Determine the (x, y) coordinate at the center of the cell enclosing the given text.  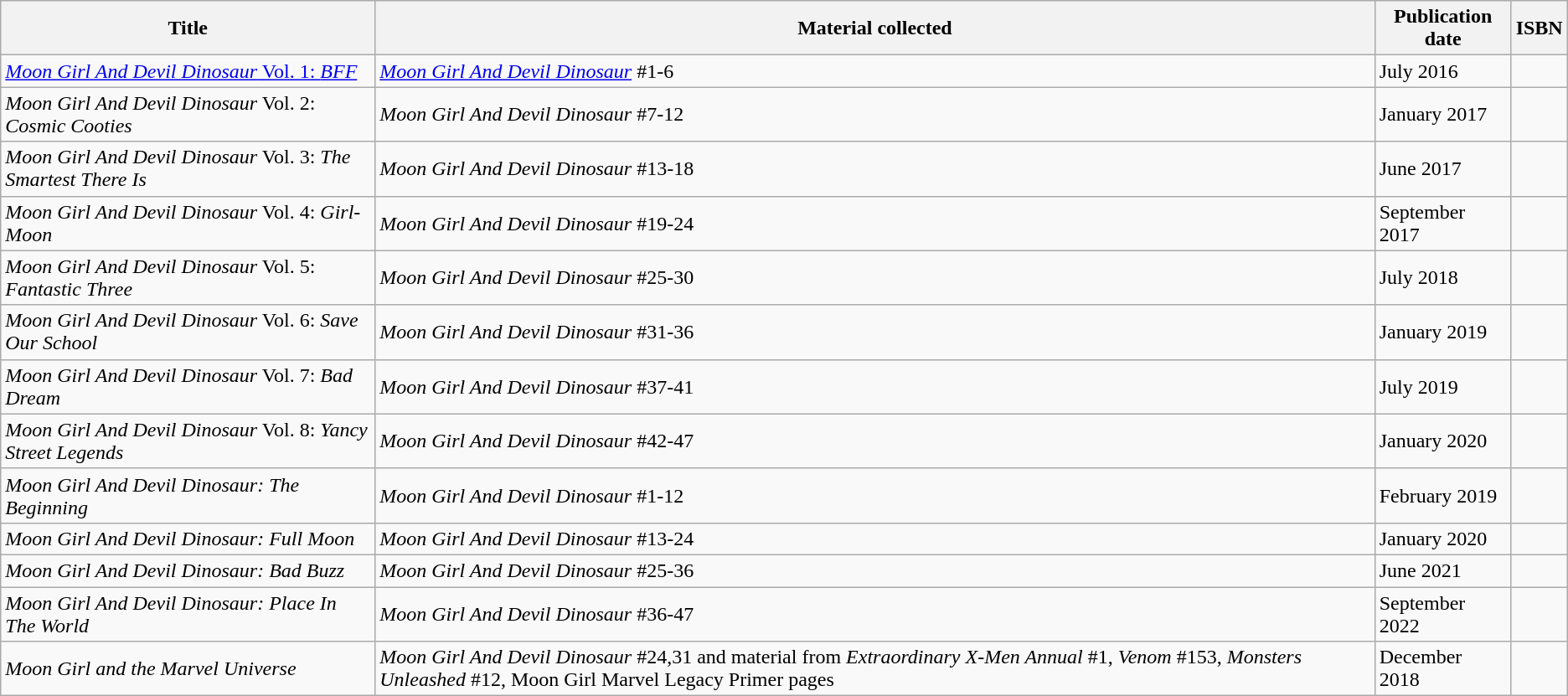
Moon Girl And Devil Dinosaur Vol. 1: BFF (188, 71)
Moon Girl And Devil Dinosaur Vol. 7: Bad Dream (188, 387)
Moon Girl And Devil Dinosaur #37-41 (874, 387)
ISBN (1540, 28)
Moon Girl And Devil Dinosaur: Bad Buzz (188, 570)
September 2022 (1442, 613)
Moon Girl And Devil Dinosaur Vol. 8: Yancy Street Legends (188, 441)
June 2021 (1442, 570)
Moon Girl And Devil Dinosaur #25-30 (874, 278)
January 2017 (1442, 114)
July 2016 (1442, 71)
Moon Girl And Devil Dinosaur #7-12 (874, 114)
Moon Girl And Devil Dinosaur: Full Moon (188, 539)
Moon Girl And Devil Dinosaur #1-12 (874, 496)
Moon Girl And Devil Dinosaur #31-36 (874, 332)
Title (188, 28)
Moon Girl And Devil Dinosaur #19-24 (874, 223)
June 2017 (1442, 169)
July 2018 (1442, 278)
Moon Girl And Devil Dinosaur Vol. 5: Fantastic Three (188, 278)
Moon Girl And Devil Dinosaur: The Beginning (188, 496)
Moon Girl And Devil Dinosaur #1-6 (874, 71)
Moon Girl And Devil Dinosaur: Place In The World (188, 613)
Moon Girl And Devil Dinosaur #42-47 (874, 441)
Moon Girl And Devil Dinosaur #13-18 (874, 169)
January 2019 (1442, 332)
Moon Girl And Devil Dinosaur Vol. 4: Girl-Moon (188, 223)
February 2019 (1442, 496)
July 2019 (1442, 387)
Moon Girl And Devil Dinosaur #25-36 (874, 570)
Publication date (1442, 28)
September 2017 (1442, 223)
Moon Girl and the Marvel Universe (188, 668)
Material collected (874, 28)
Moon Girl And Devil Dinosaur Vol. 6: Save Our School (188, 332)
Moon Girl And Devil Dinosaur #36-47 (874, 613)
Moon Girl And Devil Dinosaur #13-24 (874, 539)
Moon Girl And Devil Dinosaur Vol. 3: The Smartest There Is (188, 169)
December 2018 (1442, 668)
Moon Girl And Devil Dinosaur Vol. 2: Cosmic Cooties (188, 114)
